Output the [X, Y] coordinate of the center of the cell containing the given text.  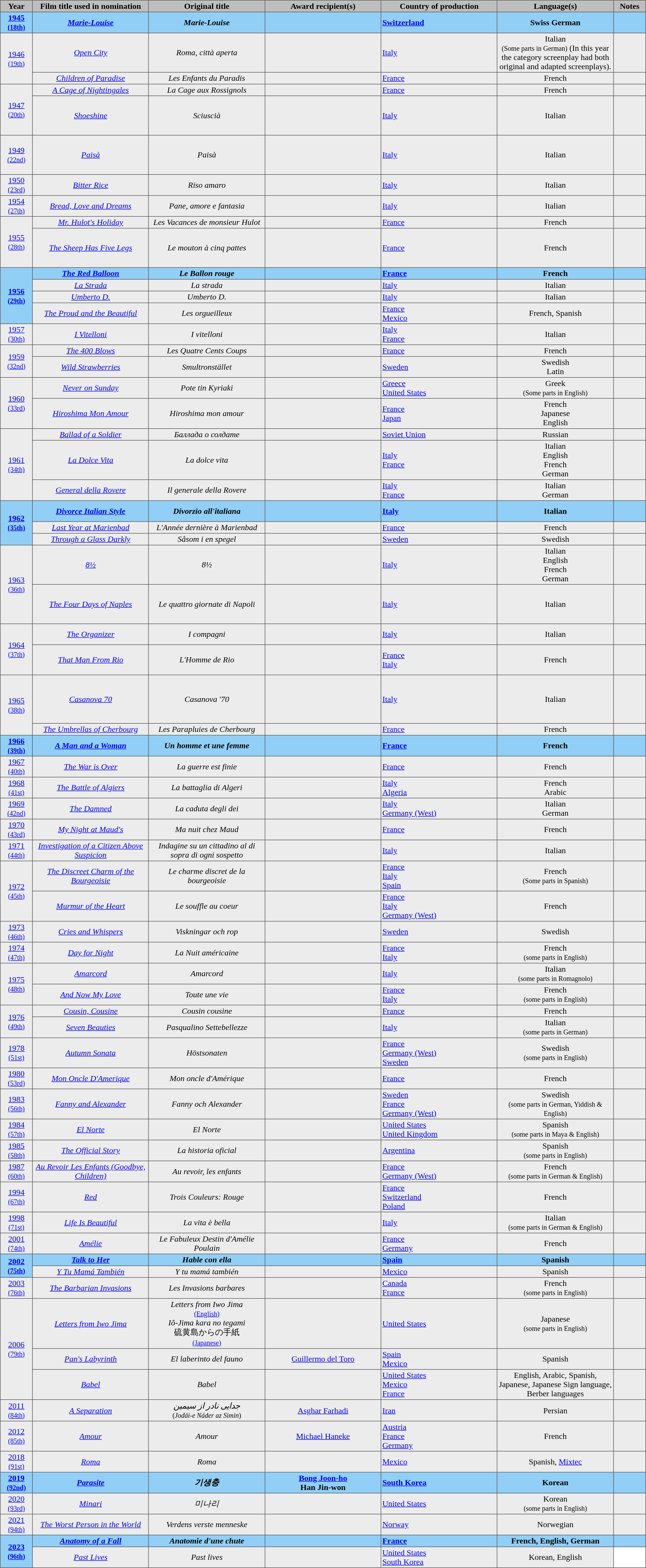
Hiroshima Mon Amour [91, 413]
Past lives [206, 1557]
Au revoir, les enfants [206, 1171]
Autumn Sonata [91, 1053]
Italian(some parts in Romagnolo) [555, 974]
Country of production [439, 6]
The Four Days of Naples [91, 604]
Amélie [91, 1244]
English, Arabic, Spanish, Japanese, Japanese Sign language, Berber languages [555, 1384]
France Mexico [439, 313]
Greece United States [439, 388]
2011(84th) [16, 1411]
Children of Paradise [91, 78]
Indagine su un cittadino al di sopra di ogni sospetto [206, 850]
France Germany [439, 1244]
France Japan [439, 413]
The 400 Blows [91, 351]
United States Mexico France [439, 1384]
1945(18th) [16, 22]
기생충 [206, 1483]
Le mouton à cinq pattes [206, 248]
La caduta degli dei [206, 809]
Film title used in nomination [91, 6]
1971(44th) [16, 850]
The Official Story [91, 1151]
Le Fabuleux Destin d'Amélie Poulain [206, 1244]
Cries and Whispers [91, 932]
Divorzio all'italiana [206, 511]
And Now My Love [91, 995]
France Switzerland Poland [439, 1197]
The War is Over [91, 767]
1976(49th) [16, 1021]
Anatomie d'une chute [206, 1541]
Wild Strawberries [91, 367]
1957(30th) [16, 334]
FrenchArabic [555, 788]
Through a Glass Darkly [91, 539]
Il generale della Rovere [206, 490]
Spanish(some parts in English) [555, 1151]
Mon oncle d'Amérique [206, 1078]
Spanish, Mixtec [555, 1462]
Viskningar och rop [206, 932]
Asghar Farhadi [323, 1411]
Shoeshine [91, 116]
1969(42nd) [16, 809]
The Organizer [91, 634]
Casanova '70 [206, 699]
Minari [91, 1504]
1973(46th) [16, 932]
1984(57th) [16, 1129]
Hiroshima mon amour [206, 413]
Fanny and Alexander [91, 1104]
Award recipient(s) [323, 6]
The Sheep Has Five Legs [91, 248]
جدایی نادر از سیمین(Jodái-e Náder az Simin) [206, 1411]
1965(38th) [16, 705]
Greek(Some parts in English) [555, 388]
Sciuscià [206, 116]
La strada [206, 285]
1994(67th) [16, 1197]
1959(32nd) [16, 361]
Michael Haneke [323, 1436]
Talk to Her [91, 1260]
Les orgueilleux [206, 313]
General della Rovere [91, 490]
France Italy Spain [439, 876]
Soviet Union [439, 434]
Smultronstället [206, 367]
Switzerland [439, 22]
Norway [439, 1525]
Баллада о солдате [206, 434]
1960(33rd) [16, 403]
Austria France Germany [439, 1436]
1985(58th) [16, 1151]
Past Lives [91, 1557]
Argentina [439, 1151]
The Discreet Charm of the Bourgeoisie [91, 876]
La dolce vita [206, 460]
Investigation of a Citizen Above Suspicion [91, 850]
Italian(some parts in German) [555, 1027]
Iran [439, 1411]
A Man and a Woman [91, 746]
French, Spanish [555, 313]
SwedishLatin [555, 367]
1955(28th) [16, 242]
Italian(some parts in German & English) [555, 1223]
La historia oficial [206, 1151]
2020(93rd) [16, 1504]
Bong Joon-hoHan Jin-won [323, 1483]
1978(51st) [16, 1053]
Les Enfants du Paradis [206, 78]
Persian [555, 1411]
Les Quatre Cents Coups [206, 351]
La Cage aux Rossignols [206, 90]
Language(s) [555, 6]
Last Year at Marienbad [91, 527]
Open City [91, 53]
El laberinto del fauno [206, 1359]
1980(53rd) [16, 1078]
Italian(Some parts in German) (In this year the category screenplay had both original and adapted screenplays). [555, 53]
Höstsonaten [206, 1053]
2001(74th) [16, 1244]
France Germany (West) Sweden [439, 1053]
1961(34th) [16, 465]
Notes [630, 6]
1972(45th) [16, 891]
Toute une vie [206, 995]
2019(92nd) [16, 1483]
Russian [555, 434]
Le quattro giornate di Napoli [206, 604]
1975(48th) [16, 984]
French, English, German [555, 1541]
Korean(some parts in English) [555, 1504]
Guillermo del Toro [323, 1359]
Anatomy of a Fall [91, 1541]
1963(36th) [16, 585]
2012(85th) [16, 1436]
A Separation [91, 1411]
1967(40th) [16, 767]
Spain [439, 1260]
I Vitelloni [91, 334]
2002(75th) [16, 1265]
Sweden France Germany (West) [439, 1104]
Original title [206, 6]
Canada France [439, 1288]
That Man From Rio [91, 660]
Letters from Iwo Jima(English)Iô-Jima kara no tegami硫黄島からの手紙(Japanese) [206, 1323]
La Strada [91, 285]
Norwegian [555, 1525]
Spanish(some parts in Maya & English) [555, 1129]
Pane, amore e fantasia [206, 206]
L'Année dernière à Marienbad [206, 527]
United States South Korea [439, 1557]
La Nuit américaine [206, 953]
L'Homme de Rio [206, 660]
Japanese(some parts in English) [555, 1323]
Les Vacances de monsieur Hulot [206, 222]
1947(20th) [16, 110]
France Italy Germany (West) [439, 906]
The Barbarian Invasions [91, 1288]
The Battle of Algiers [91, 788]
1946(19th) [16, 59]
Italy Algeria [439, 788]
Ma nuit chez Maud [206, 830]
Mon Oncle D'Amerique [91, 1078]
Italy Germany (West) [439, 809]
Never on Sunday [91, 388]
2021(94th) [16, 1525]
The Proud and the Beautiful [91, 313]
La vita è bella [206, 1223]
Ballad of a Soldier [91, 434]
Verdens verste menneske [206, 1525]
1950(23rd) [16, 185]
Au Revoir Les Enfants (Goodbye, Children) [91, 1171]
Roma, città aperta [206, 53]
1998(71st) [16, 1223]
The Worst Person in the World [91, 1525]
1970(43rd) [16, 830]
1987(60th) [16, 1171]
Letters from Iwo Jima [91, 1323]
Hable con ella [206, 1260]
Le souffle au coeur [206, 906]
Day for Night [91, 953]
Spain Mexico [439, 1359]
Year [16, 6]
South Korea [439, 1483]
Les Invasions barbares [206, 1288]
Les Parapluies de Cherbourg [206, 729]
Bread, Love and Dreams [91, 206]
The Damned [91, 809]
Swedish(some parts in German, Yiddish & English) [555, 1104]
2006(79th) [16, 1349]
Pan's Labyrinth [91, 1359]
A Cage of Nightingales [91, 90]
Parasite [91, 1483]
1956(29th) [16, 296]
1983(56th) [16, 1104]
Korean, English [555, 1557]
Cousin cousine [206, 1011]
French(Some parts in Spanish) [555, 876]
France Germany (West) [439, 1171]
La battaglia di Algeri [206, 788]
I vitelloni [206, 334]
Korean [555, 1483]
미나리 [206, 1504]
United States United Kingdom [439, 1129]
Red [91, 1197]
Casanova 70 [91, 699]
Le Ballon rouge [206, 273]
Riso amaro [206, 185]
Life Is Beautiful [91, 1223]
Mr. Hulot's Holiday [91, 222]
La Dolce Vita [91, 460]
Le charme discret de la bourgeoisie [206, 876]
My Night at Maud's [91, 830]
Cousin, Cousine [91, 1011]
Y Tu Mamá También [91, 1272]
Divorce Italian Style [91, 511]
FrenchJapaneseEnglish [555, 413]
I compagni [206, 634]
2003(76th) [16, 1288]
Bitter Rice [91, 185]
Un homme et une femme [206, 746]
1964(37th) [16, 649]
La guerre est finie [206, 767]
2018(91st) [16, 1462]
1962(35th) [16, 523]
2023(96th) [16, 1551]
The Red Balloon [91, 273]
Swedish(some parts in English) [555, 1053]
Murmur of the Heart [91, 906]
1974(47th) [16, 953]
The Umbrellas of Cherbourg [91, 729]
Fanny och Alexander [206, 1104]
French(some parts in German & English) [555, 1171]
Swiss German [555, 22]
Y tu mamá también [206, 1272]
1954(27th) [16, 206]
Pasqualino Settebellezze [206, 1027]
Trois Couleurs: Rouge [206, 1197]
Såsom i en spegel [206, 539]
1949(22nd) [16, 155]
1966(39th) [16, 746]
Seven Beauties [91, 1027]
1968(41st) [16, 788]
Pote tin Kyriaki [206, 388]
